Determine the [X, Y] coordinate at the center of the cell enclosing the given text.  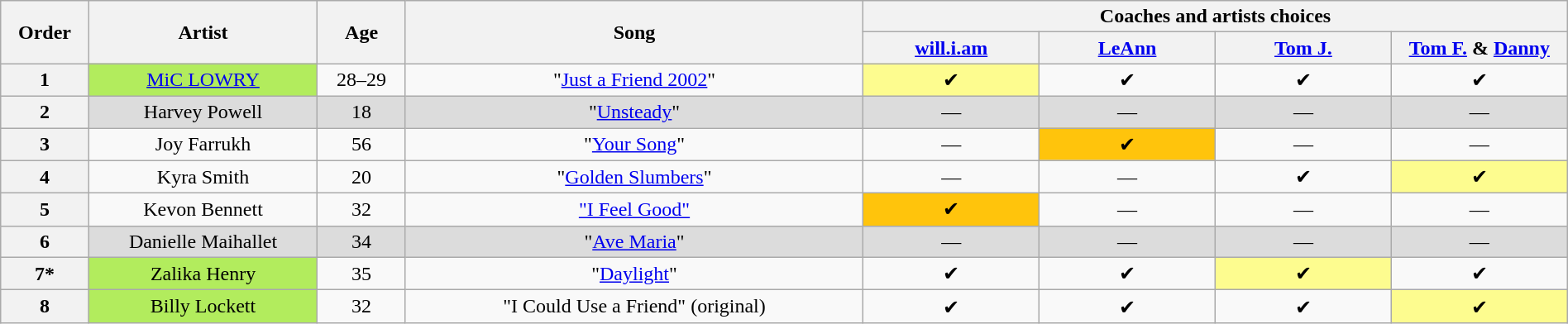
Artist [203, 32]
34 [361, 241]
"Golden Slumbers" [633, 177]
1 [45, 80]
"Unsteady" [633, 112]
Danielle Maihallet [203, 241]
Kyra Smith [203, 177]
will.i.am [951, 48]
2 [45, 112]
"Just a Friend 2002" [633, 80]
Zalika Henry [203, 274]
Song [633, 32]
Order [45, 32]
20 [361, 177]
Kevon Bennett [203, 210]
"I Feel Good" [633, 210]
Tom J. [1303, 48]
"Daylight" [633, 274]
MiC LOWRY [203, 80]
18 [361, 112]
8 [45, 307]
Billy Lockett [203, 307]
Harvey Powell [203, 112]
Joy Farrukh [203, 144]
"Your Song" [633, 144]
Coaches and artists choices [1216, 17]
28–29 [361, 80]
LeAnn [1128, 48]
4 [45, 177]
7* [45, 274]
35 [361, 274]
"I Could Use a Friend" (original) [633, 307]
Tom F. & Danny [1479, 48]
Age [361, 32]
5 [45, 210]
6 [45, 241]
56 [361, 144]
"Ave Maria" [633, 241]
3 [45, 144]
